Extract the (x, y) coordinate from the center of the cell holding the provided text.  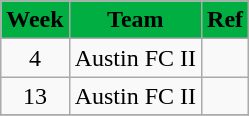
13 (35, 96)
4 (35, 58)
Week (35, 20)
Ref (226, 20)
Team (135, 20)
